Detect which cell encompasses the target text, then output its (X, Y) center coordinate. 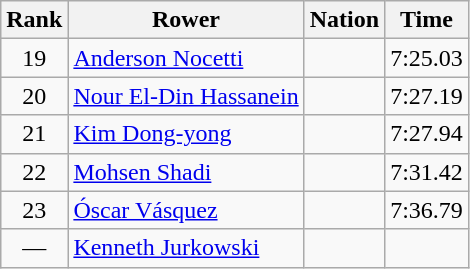
Anderson Nocetti (186, 58)
— (34, 248)
7:27.94 (427, 134)
Rower (186, 20)
7:31.42 (427, 172)
Nour El-Din Hassanein (186, 96)
Mohsen Shadi (186, 172)
7:25.03 (427, 58)
23 (34, 210)
21 (34, 134)
20 (34, 96)
22 (34, 172)
Time (427, 20)
Rank (34, 20)
Óscar Vásquez (186, 210)
Nation (344, 20)
7:27.19 (427, 96)
Kim Dong-yong (186, 134)
19 (34, 58)
7:36.79 (427, 210)
Kenneth Jurkowski (186, 248)
